Output the (X, Y) coordinate of the center of the cell containing the given text.  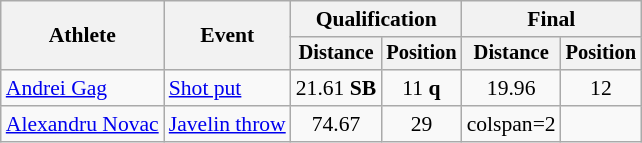
12 (601, 88)
colspan=2 (512, 124)
Qualification (376, 19)
Athlete (82, 36)
Event (228, 36)
Final (552, 19)
29 (421, 124)
11 q (421, 88)
Andrei Gag (82, 88)
Shot put (228, 88)
21.61 SB (336, 88)
74.67 (336, 124)
Javelin throw (228, 124)
Alexandru Novac (82, 124)
19.96 (512, 88)
